Determine the (X, Y) coordinate at the center of the cell enclosing the given text.  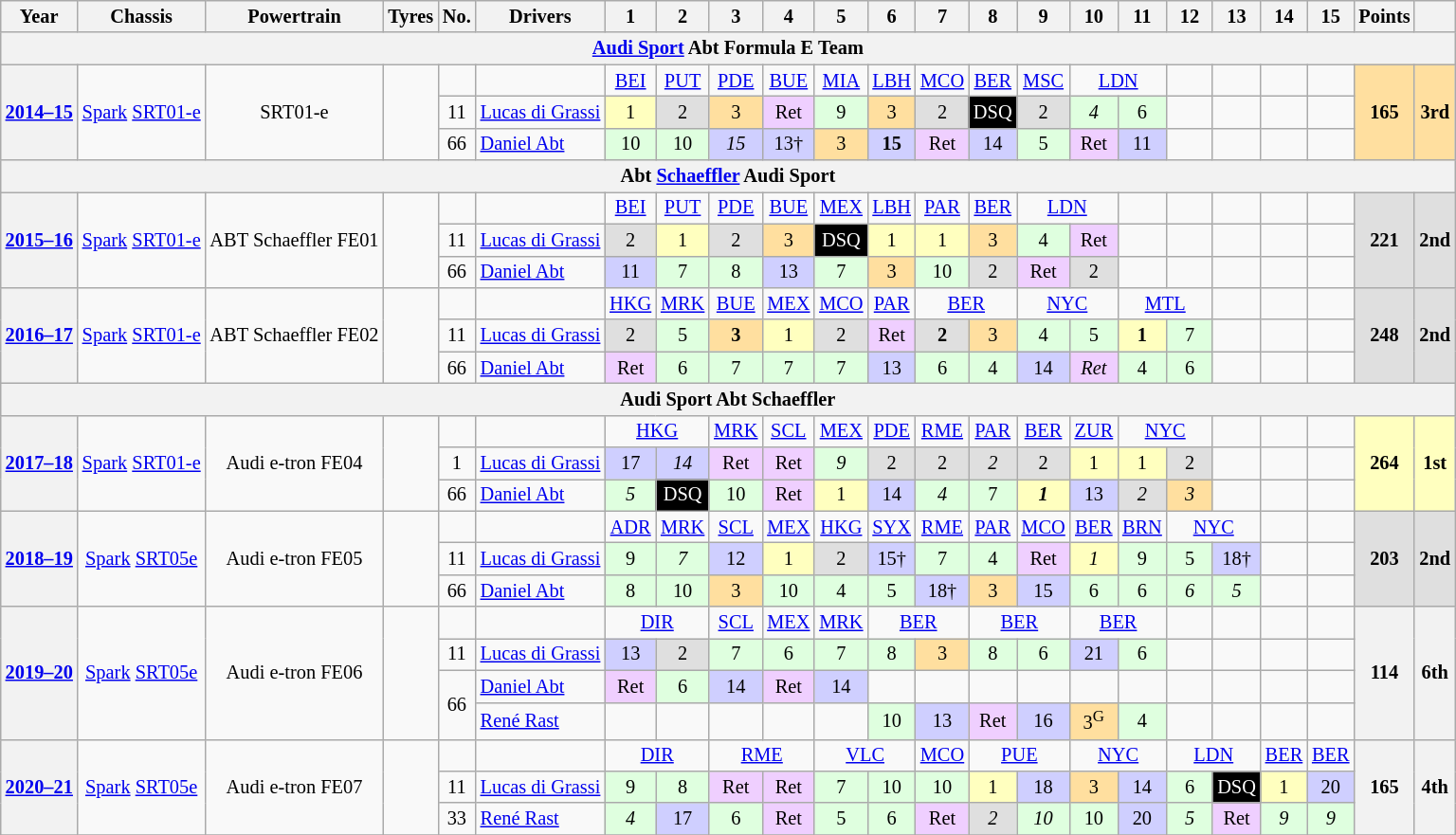
16 (1043, 720)
2014–15 (40, 112)
13† (789, 144)
Year (40, 16)
MIA (841, 81)
3rd (1435, 112)
2018–19 (40, 559)
SRT01-e (295, 112)
Drivers (540, 16)
3G (1094, 720)
2020–21 (40, 787)
248 (1384, 336)
MTL (1165, 303)
ABT Schaeffler FE01 (295, 239)
ABT Schaeffler FE02 (295, 336)
33 (457, 819)
4th (1435, 787)
SYX (891, 527)
264 (1384, 463)
203 (1384, 559)
21 (1094, 654)
Audi e-tron FE04 (295, 463)
PUE (1020, 755)
Audi Sport Abt Formula E Team (728, 48)
221 (1384, 239)
2019–20 (40, 673)
No. (457, 16)
Chassis (142, 16)
18 (1043, 787)
2015–16 (40, 239)
ZUR (1094, 431)
MSC (1043, 81)
Audi e-tron FE06 (295, 673)
Abt Schaeffler Audi Sport (728, 176)
114 (1384, 673)
ADR (630, 527)
VLC (864, 755)
1st (1435, 463)
2016–17 (40, 336)
Audi e-tron FE07 (295, 787)
Tyres (410, 16)
15† (891, 558)
Audi e-tron FE05 (295, 559)
6th (1435, 673)
Audi Sport Abt Schaeffler (728, 399)
2017–18 (40, 463)
BRN (1142, 527)
Points (1384, 16)
Powertrain (295, 16)
